Search for the cell housing the specified text and yield its (X, Y) center coordinate. 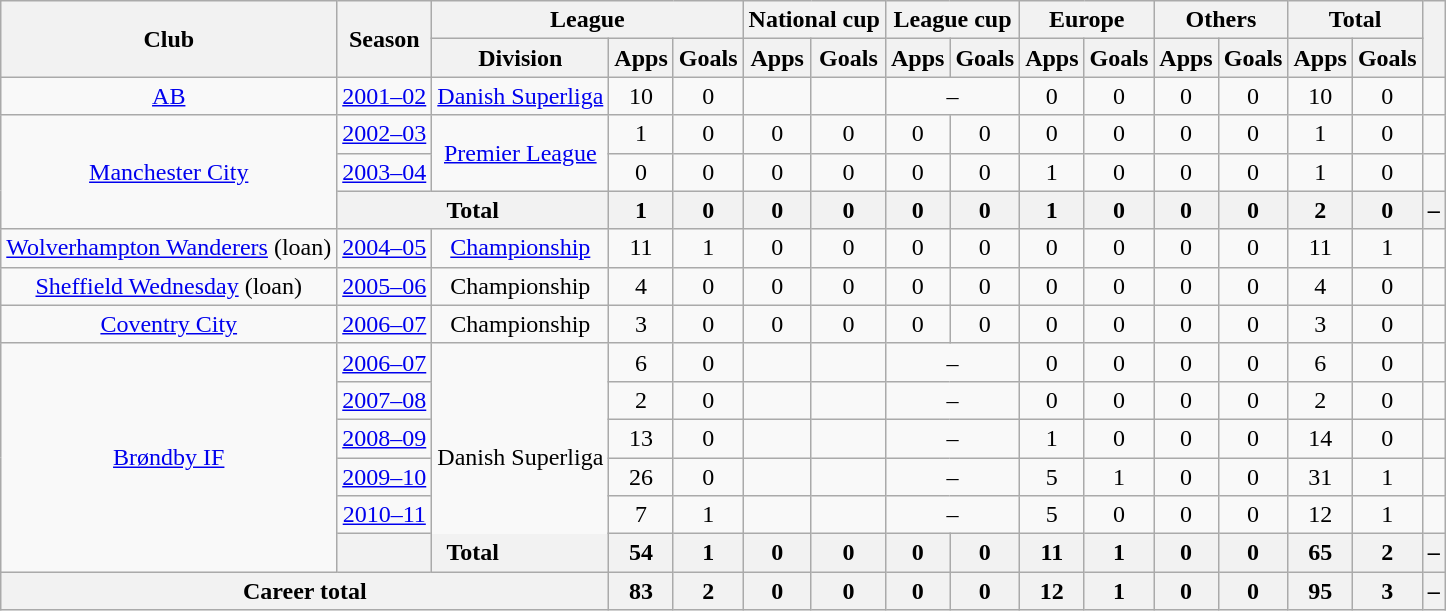
AB (169, 96)
54 (641, 553)
31 (1320, 477)
2002–03 (384, 134)
League (588, 20)
Sheffield Wednesday (loan) (169, 286)
2001–02 (384, 96)
Career total (305, 591)
Season (384, 39)
Division (520, 58)
14 (1320, 438)
Europe (1087, 20)
Others (1221, 20)
League cup (952, 20)
Brøndby IF (169, 457)
2007–08 (384, 400)
95 (1320, 591)
13 (641, 438)
Wolverhampton Wanderers (loan) (169, 248)
2003–04 (384, 172)
National cup (814, 20)
2009–10 (384, 477)
26 (641, 477)
2008–09 (384, 438)
Manchester City (169, 172)
Coventry City (169, 324)
Premier League (520, 153)
83 (641, 591)
2004–05 (384, 248)
2005–06 (384, 286)
2010–11 (384, 515)
Club (169, 39)
7 (641, 515)
65 (1320, 553)
